Return the (X, Y) coordinate for the center point of the cell that contains the specified text.  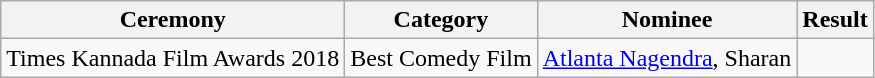
Category (441, 20)
Atlanta Nagendra, Sharan (667, 58)
Nominee (667, 20)
Result (835, 20)
Ceremony (173, 20)
Best Comedy Film (441, 58)
Times Kannada Film Awards 2018 (173, 58)
